Identify which cell holds the provided text, then report its (X, Y) central coordinate. 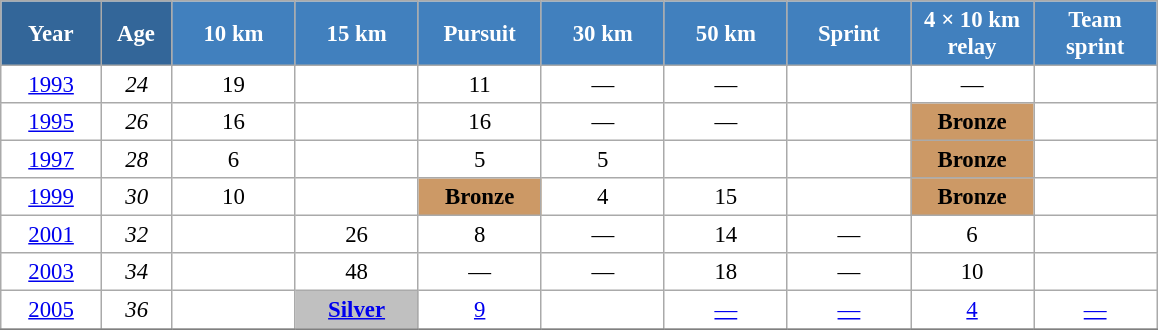
1999 (52, 197)
Sprint (848, 34)
34 (136, 273)
28 (136, 160)
24 (136, 85)
10 km (234, 34)
48 (356, 273)
2005 (52, 310)
Age (136, 34)
2003 (52, 273)
30 km (602, 34)
14 (726, 235)
Year (52, 34)
18 (726, 273)
Silver (356, 310)
4 × 10 km relay (972, 34)
15 (726, 197)
15 km (356, 34)
1995 (52, 122)
11 (480, 85)
1993 (52, 85)
Pursuit (480, 34)
9 (480, 310)
30 (136, 197)
36 (136, 310)
32 (136, 235)
1997 (52, 160)
19 (234, 85)
8 (480, 235)
Team sprint (1096, 34)
50 km (726, 34)
2001 (52, 235)
